Detect which cell encompasses the target text, then output its (x, y) center coordinate. 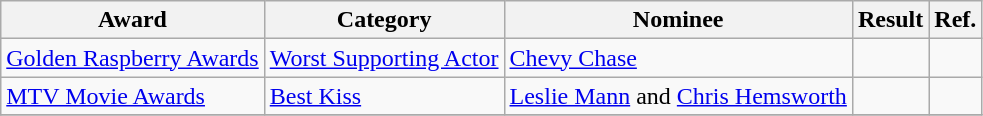
Golden Raspberry Awards (132, 58)
Worst Supporting Actor (384, 58)
MTV Movie Awards (132, 96)
Category (384, 20)
Chevy Chase (678, 58)
Result (890, 20)
Nominee (678, 20)
Leslie Mann and Chris Hemsworth (678, 96)
Best Kiss (384, 96)
Ref. (956, 20)
Award (132, 20)
